Find where the given text appears and provide that cell's center as [x, y] coordinate. 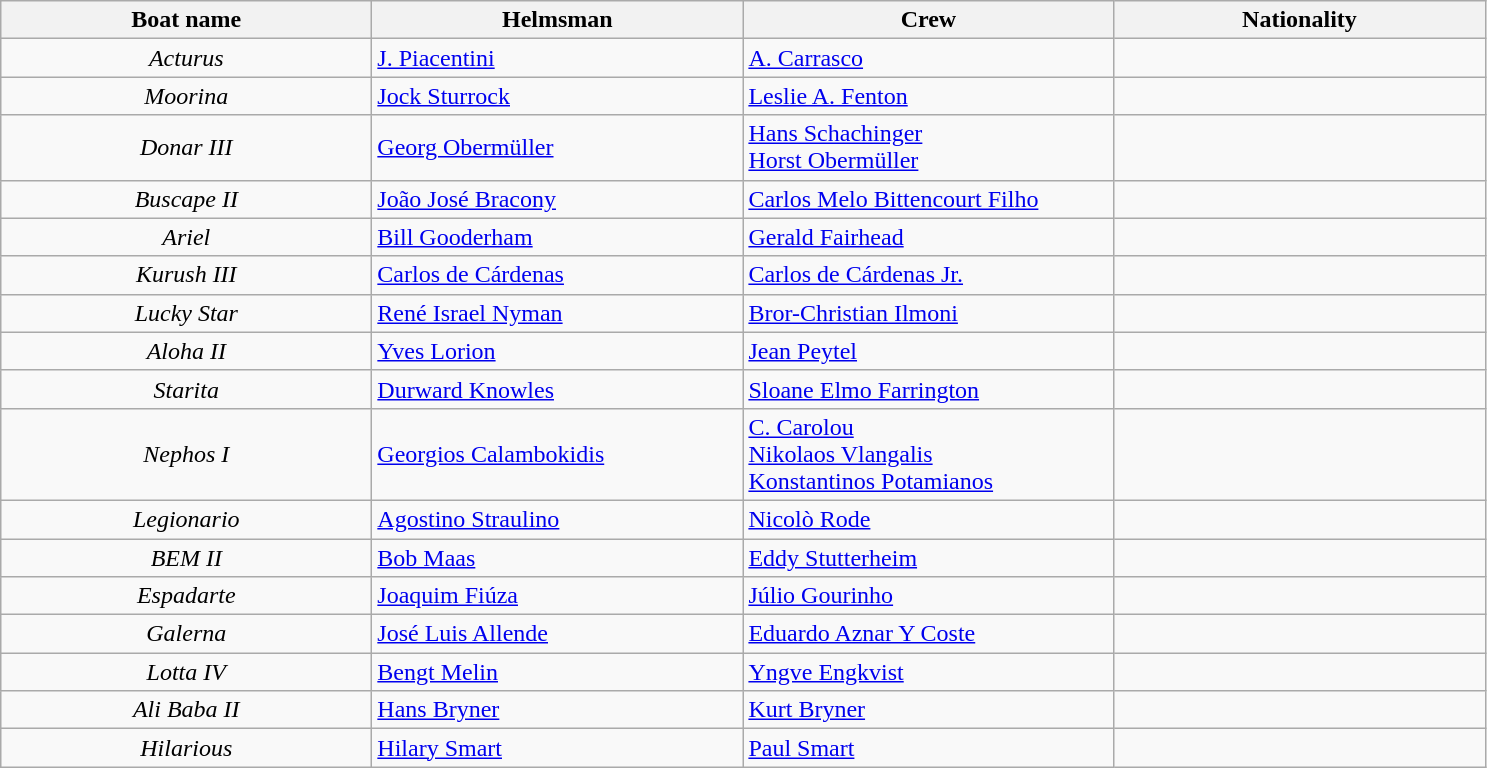
Carlos de Cárdenas Jr. [928, 275]
Júlio Gourinho [928, 596]
René Israel Nyman [558, 313]
Galerna [186, 634]
Hans Bryner [558, 710]
Hilarious [186, 748]
A. Carrasco [928, 58]
Kurush III [186, 275]
Ali Baba II [186, 710]
José Luis Allende [558, 634]
Helmsman [558, 20]
Georgios Calambokidis [558, 454]
Bengt Melin [558, 672]
Moorina [186, 96]
Nephos I [186, 454]
Lotta IV [186, 672]
Leslie A. Fenton [928, 96]
Durward Knowles [558, 389]
Nationality [1300, 20]
Espadarte [186, 596]
Paul Smart [928, 748]
Agostino Straulino [558, 519]
Gerald Fairhead [928, 237]
C. CarolouNikolaos VlangalisKonstantinos Potamianos [928, 454]
Starita [186, 389]
Sloane Elmo Farrington [928, 389]
Yves Lorion [558, 351]
Hans SchachingerHorst Obermüller [928, 148]
Boat name [186, 20]
BEM II [186, 557]
Lucky Star [186, 313]
Bob Maas [558, 557]
Georg Obermüller [558, 148]
Crew [928, 20]
Kurt Bryner [928, 710]
Bror-Christian Ilmoni [928, 313]
Donar III [186, 148]
Nicolò Rode [928, 519]
Hilary Smart [558, 748]
João José Bracony [558, 199]
Bill Gooderham [558, 237]
Eduardo Aznar Y Coste [928, 634]
Yngve Engkvist [928, 672]
Eddy Stutterheim [928, 557]
Legionario [186, 519]
Carlos Melo Bittencourt Filho [928, 199]
Jock Sturrock [558, 96]
Jean Peytel [928, 351]
J. Piacentini [558, 58]
Joaquim Fiúza [558, 596]
Aloha II [186, 351]
Carlos de Cárdenas [558, 275]
Ariel [186, 237]
Acturus [186, 58]
Buscape II [186, 199]
